Find where the given text appears and provide that cell's center as [X, Y] coordinate. 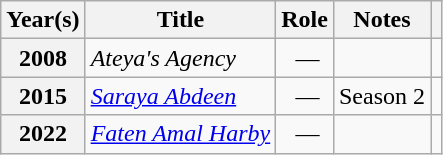
Season 2 [382, 96]
2015 [43, 96]
Faten Amal Harby [180, 134]
Ateya's Agency [180, 58]
2022 [43, 134]
Title [180, 20]
Notes [382, 20]
Role [305, 20]
Year(s) [43, 20]
Saraya Abdeen [180, 96]
2008 [43, 58]
